Determine the (X, Y) coordinate at the center of the cell enclosing the given text.  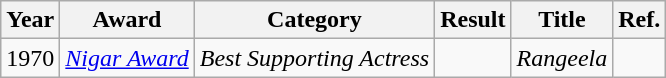
Category (314, 20)
Title (562, 20)
Nigar Award (127, 58)
Rangeela (562, 58)
Year (30, 20)
Best Supporting Actress (314, 58)
Ref. (640, 20)
1970 (30, 58)
Result (473, 20)
Award (127, 20)
